Locate the cell with the specified text and output its [x, y] center coordinate. 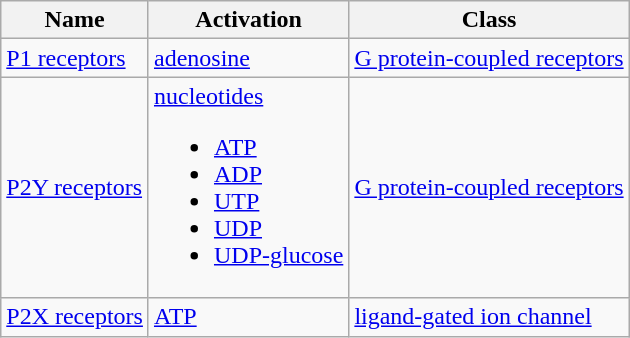
adenosine [248, 58]
Name [75, 20]
P2Y receptors [75, 188]
nucleotidesATPADPUTPUDPUDP-glucose [248, 188]
ATP [248, 317]
Activation [248, 20]
P2X receptors [75, 317]
P1 receptors [75, 58]
ligand-gated ion channel [489, 317]
Class [489, 20]
